Find where the given text appears and provide that cell's center as (x, y) coordinate. 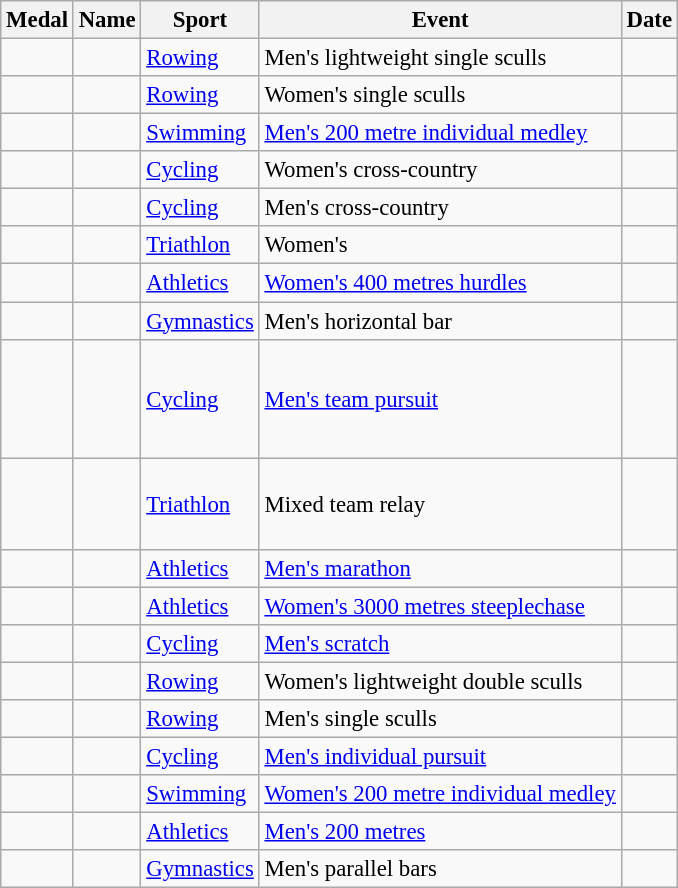
Women's 400 metres hurdles (440, 283)
Event (440, 20)
Men's lightweight single sculls (440, 58)
Men's scratch (440, 644)
Name (107, 20)
Women's cross-country (440, 170)
Men's cross-country (440, 208)
Men's team pursuit (440, 398)
Mixed team relay (440, 504)
Men's individual pursuit (440, 756)
Date (649, 20)
Women's 200 metre individual medley (440, 794)
Women's lightweight double sculls (440, 681)
Men's 200 metres (440, 832)
Men's horizontal bar (440, 321)
Women's 3000 metres steeplechase (440, 606)
Men's single sculls (440, 719)
Men's marathon (440, 568)
Women's single sculls (440, 95)
Women's (440, 245)
Sport (200, 20)
Medal (38, 20)
Men's parallel bars (440, 869)
Men's 200 metre individual medley (440, 133)
